Determine the [x, y] coordinate at the center of the cell enclosing the given text.  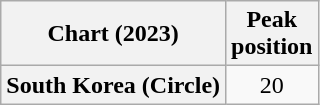
Chart (2023) [114, 34]
Peakposition [272, 34]
South Korea (Circle) [114, 85]
20 [272, 85]
